Capture the cell that displays the provided text and extract its [X, Y] central coordinate. 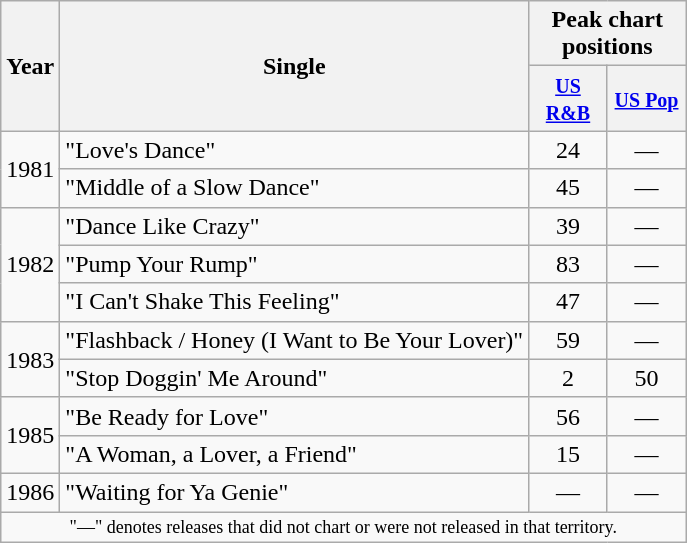
"—" denotes releases that did not chart or were not released in that territory. [344, 528]
"Be Ready for Love" [294, 416]
Single [294, 66]
1981 [30, 169]
"I Can't Shake This Feeling" [294, 302]
US Pop [646, 98]
1982 [30, 264]
15 [568, 454]
Peak chart positions [608, 34]
39 [568, 226]
24 [568, 150]
1985 [30, 435]
"A Woman, a Lover, a Friend" [294, 454]
2 [568, 378]
59 [568, 340]
"Love's Dance" [294, 150]
1983 [30, 359]
"Pump Your Rump" [294, 264]
50 [646, 378]
"Dance Like Crazy" [294, 226]
45 [568, 188]
Year [30, 66]
1986 [30, 492]
"Waiting for Ya Genie" [294, 492]
US R&B [568, 98]
"Stop Doggin' Me Around" [294, 378]
83 [568, 264]
"Middle of a Slow Dance" [294, 188]
"Flashback / Honey (I Want to Be Your Lover)" [294, 340]
47 [568, 302]
56 [568, 416]
